From the cell containing the given text, extract its center point as (x, y) coordinate. 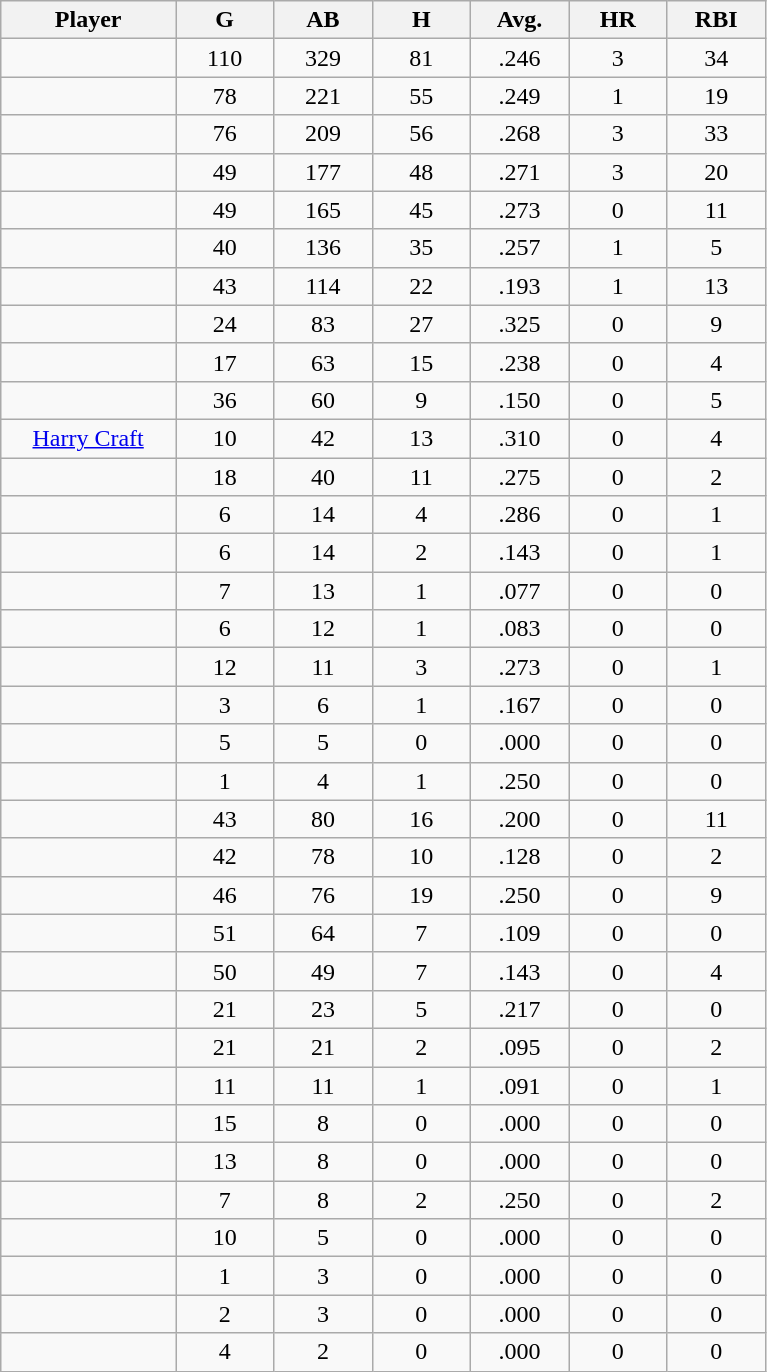
Player (88, 20)
Harry Craft (88, 438)
34 (716, 58)
55 (421, 96)
.217 (519, 1009)
.286 (519, 515)
HR (618, 20)
83 (323, 324)
.095 (519, 1047)
56 (421, 134)
AB (323, 20)
20 (716, 172)
.193 (519, 286)
165 (323, 210)
17 (225, 362)
114 (323, 286)
60 (323, 400)
G (225, 20)
.257 (519, 248)
209 (323, 134)
23 (323, 1009)
RBI (716, 20)
.325 (519, 324)
.271 (519, 172)
46 (225, 895)
18 (225, 477)
.077 (519, 591)
48 (421, 172)
80 (323, 819)
24 (225, 324)
136 (323, 248)
.268 (519, 134)
33 (716, 134)
.083 (519, 629)
.150 (519, 400)
45 (421, 210)
Avg. (519, 20)
.091 (519, 1085)
.246 (519, 58)
.200 (519, 819)
.275 (519, 477)
16 (421, 819)
177 (323, 172)
27 (421, 324)
81 (421, 58)
63 (323, 362)
36 (225, 400)
22 (421, 286)
50 (225, 971)
.109 (519, 933)
110 (225, 58)
.249 (519, 96)
329 (323, 58)
H (421, 20)
51 (225, 933)
.167 (519, 705)
.310 (519, 438)
221 (323, 96)
.128 (519, 857)
35 (421, 248)
64 (323, 933)
.238 (519, 362)
